For the text-containing cell, return its midpoint in (X, Y) coordinate format. 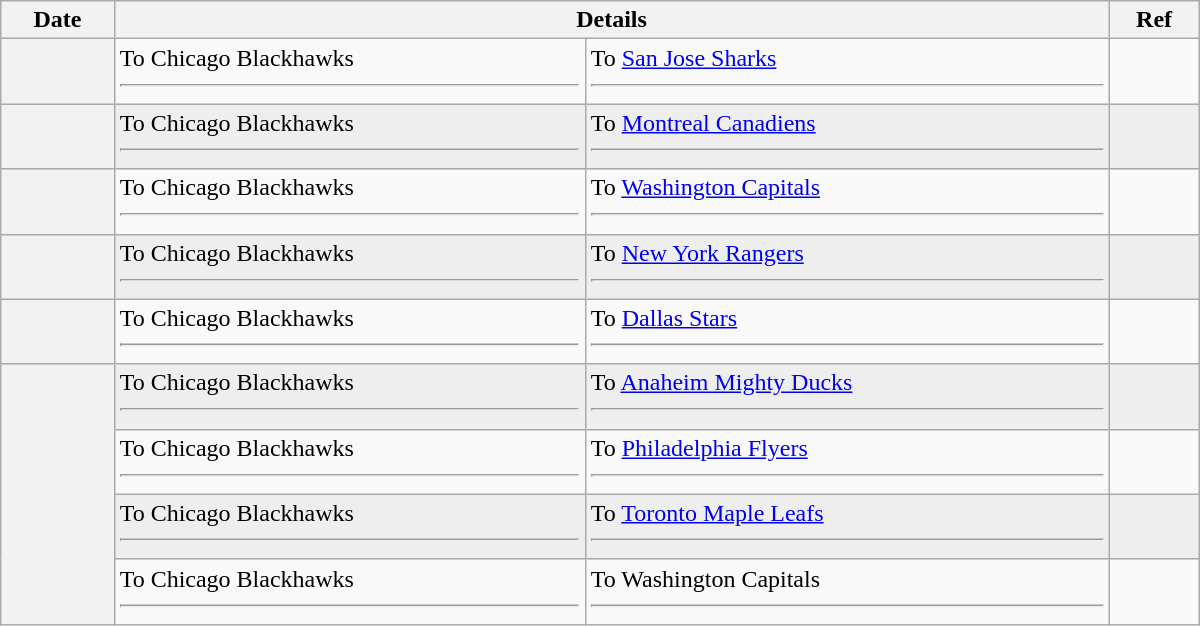
To Philadelphia Flyers (847, 462)
Date (58, 20)
To Anaheim Mighty Ducks (847, 396)
To San Jose Sharks (847, 72)
Ref (1154, 20)
To Montreal Canadiens (847, 136)
To New York Rangers (847, 266)
To Dallas Stars (847, 332)
To Toronto Maple Leafs (847, 526)
Details (612, 20)
